Return the (X, Y) coordinate for the center point of the cell that contains the specified text.  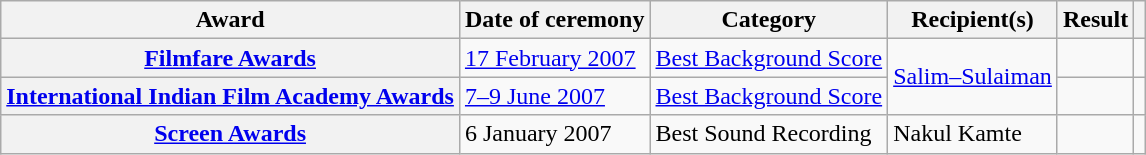
17 February 2007 (554, 58)
6 January 2007 (554, 134)
Recipient(s) (973, 20)
Result (1095, 20)
International Indian Film Academy Awards (230, 96)
Category (769, 20)
Nakul Kamte (973, 134)
Date of ceremony (554, 20)
Screen Awards (230, 134)
Best Sound Recording (769, 134)
Filmfare Awards (230, 58)
7–9 June 2007 (554, 96)
Salim–Sulaiman (973, 77)
Award (230, 20)
